Search for the cell housing the specified text and yield its (X, Y) center coordinate. 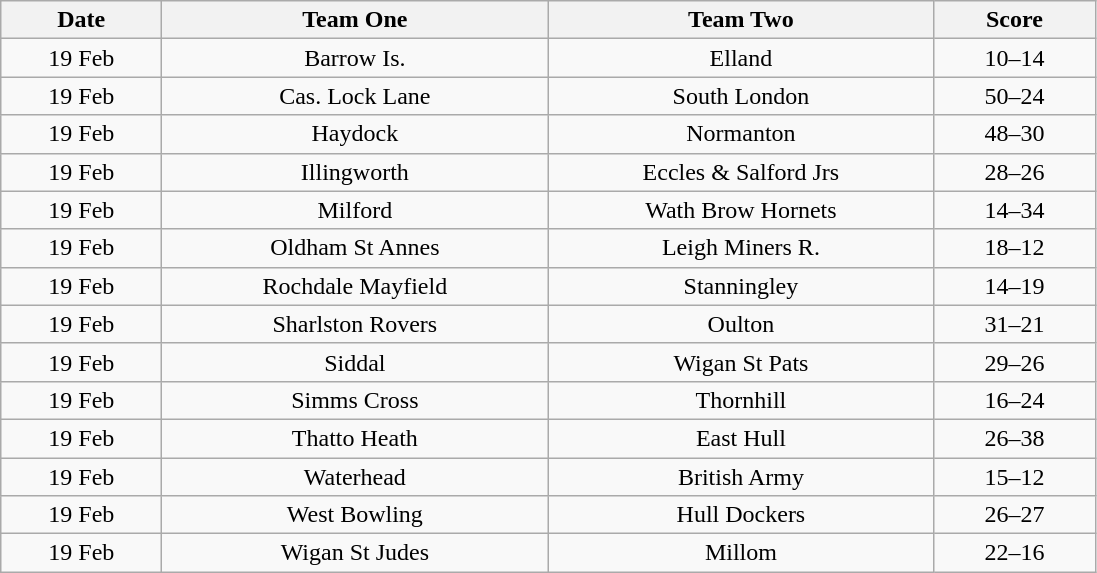
14–34 (1014, 210)
Wigan St Judes (355, 553)
22–16 (1014, 553)
Leigh Miners R. (741, 248)
Hull Dockers (741, 515)
48–30 (1014, 134)
28–26 (1014, 172)
Barrow Is. (355, 58)
26–38 (1014, 438)
Wath Brow Hornets (741, 210)
29–26 (1014, 362)
Oulton (741, 324)
Illingworth (355, 172)
Date (82, 20)
14–19 (1014, 286)
Haydock (355, 134)
Milford (355, 210)
Normanton (741, 134)
Elland (741, 58)
26–27 (1014, 515)
Siddal (355, 362)
Cas. Lock Lane (355, 96)
Millom (741, 553)
18–12 (1014, 248)
16–24 (1014, 400)
British Army (741, 477)
Thatto Heath (355, 438)
31–21 (1014, 324)
South London (741, 96)
Eccles & Salford Jrs (741, 172)
50–24 (1014, 96)
10–14 (1014, 58)
15–12 (1014, 477)
Team One (355, 20)
Stanningley (741, 286)
East Hull (741, 438)
West Bowling (355, 515)
Waterhead (355, 477)
Score (1014, 20)
Simms Cross (355, 400)
Thornhill (741, 400)
Oldham St Annes (355, 248)
Sharlston Rovers (355, 324)
Rochdale Mayfield (355, 286)
Team Two (741, 20)
Wigan St Pats (741, 362)
